Output the (X, Y) coordinate of the center of the cell containing the given text.  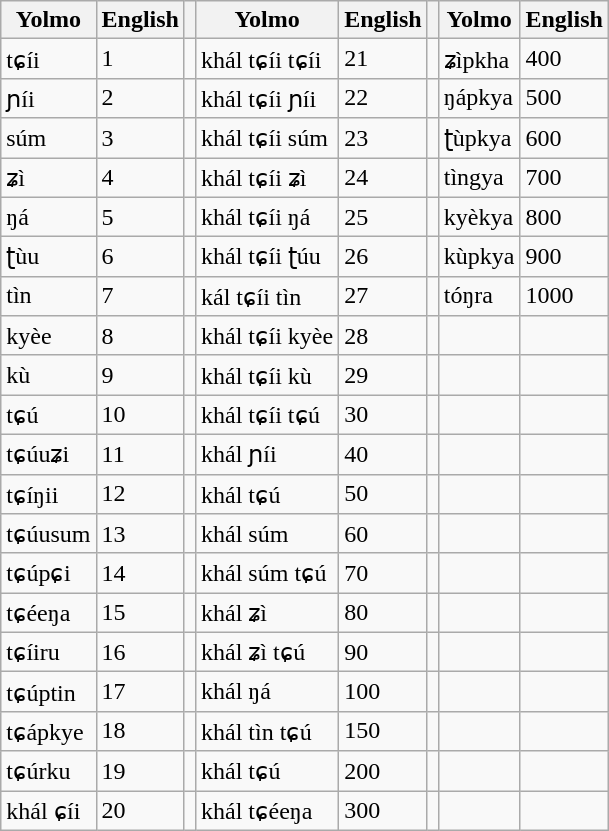
6 (140, 257)
ɲíi (48, 98)
tɕúusum (48, 534)
khál tɕíi ŋá (268, 217)
10 (140, 415)
khál tɕíi ʑì (268, 178)
11 (140, 454)
tɕíŋii (48, 494)
200 (383, 771)
khál súm tɕú (268, 573)
19 (140, 771)
23 (383, 138)
ʑìpkha (479, 59)
5 (140, 217)
27 (383, 296)
khál tìn tɕú (268, 731)
tɕúrku (48, 771)
8 (140, 336)
900 (564, 257)
kù (48, 375)
7 (140, 296)
50 (383, 494)
tìngya (479, 178)
25 (383, 217)
28 (383, 336)
3 (140, 138)
1000 (564, 296)
ŋá (48, 217)
khál tɕíi kyèe (268, 336)
khál tɕíi ʈúu (268, 257)
ŋápkya (479, 98)
80 (383, 613)
tɕú (48, 415)
600 (564, 138)
300 (383, 810)
tɕíi (48, 59)
kál tɕíi tìn (268, 296)
khál tɕíi ɲíi (268, 98)
ʈùpkya (479, 138)
tɕíiru (48, 652)
400 (564, 59)
tìn (48, 296)
24 (383, 178)
tóŋra (479, 296)
tɕúptin (48, 692)
17 (140, 692)
14 (140, 573)
150 (383, 731)
khál ŋá (268, 692)
kùpkya (479, 257)
khál ɲíi (268, 454)
khál ʑì (268, 613)
súm (48, 138)
ʈùu (48, 257)
2 (140, 98)
15 (140, 613)
ʑì (48, 178)
tɕéeŋa (48, 613)
kyèe (48, 336)
16 (140, 652)
500 (564, 98)
khál ɕíi (48, 810)
22 (383, 98)
khál súm (268, 534)
khál tɕéeŋa (268, 810)
800 (564, 217)
kyèkya (479, 217)
700 (564, 178)
khál tɕíi tɕú (268, 415)
khál tɕíi kù (268, 375)
13 (140, 534)
26 (383, 257)
20 (140, 810)
40 (383, 454)
21 (383, 59)
18 (140, 731)
khál ʑì tɕú (268, 652)
khál tɕíi súm (268, 138)
30 (383, 415)
khál tɕíi tɕíi (268, 59)
70 (383, 573)
90 (383, 652)
100 (383, 692)
tɕápkye (48, 731)
29 (383, 375)
tɕúuʑi (48, 454)
60 (383, 534)
4 (140, 178)
tɕúpɕi (48, 573)
1 (140, 59)
9 (140, 375)
12 (140, 494)
